Scan for the cell matching the given text and deliver its (x, y) coordinate at center. 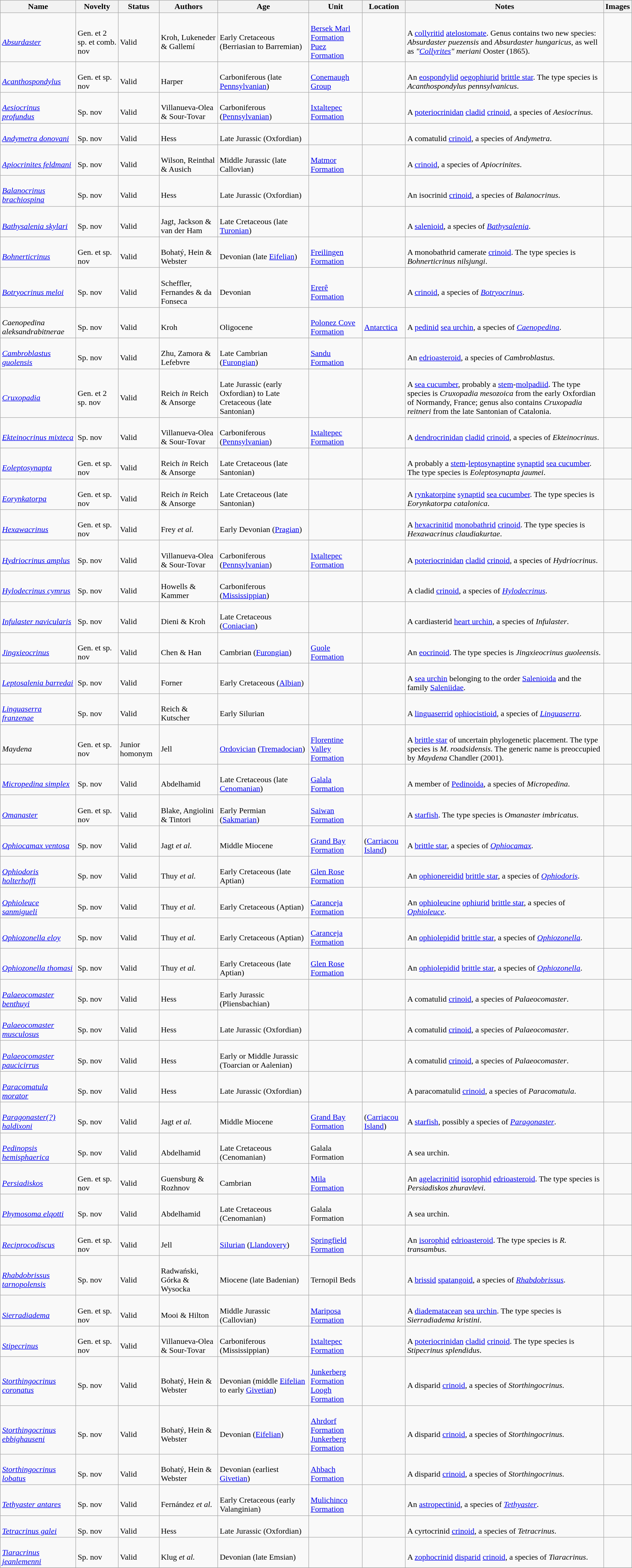
Eoleptosynapta (38, 464)
Tethyaster antares (38, 1500)
Reich & Kutscher (189, 709)
Ophiozonella thomasi (38, 964)
Andymetra donovani (38, 134)
A brittle star of uncertain phylogenetic placement. The type species is M. roadsidensis. The generic name is preoccupied by Maydena Chandler (2001). (504, 744)
Middle Jurassic (Callovian) (263, 1311)
Leptosalenia barredai (38, 678)
Klug et al. (189, 1553)
Cambrian (Furongian) (263, 648)
Rhabdobrissus tarnopolensis (38, 1275)
Bersek Marl Formation Puez Formation (335, 37)
An eospondylid oegophiurid brittle star. The type species is Acanthospondylus pennsylvanicus. (504, 77)
A starfish, possibly a species of Paragonaster. (504, 1117)
Maydena (38, 744)
Blake, Angiolini & Tintori (189, 810)
Chen & Han (189, 648)
Late Cretaceous (late Cenomanian) (263, 779)
Notes (504, 7)
Gen. et 2 sp. nov (97, 393)
Bathysalenia skylari (38, 221)
Polonez Cove Formation (335, 323)
Springfield Formation (335, 1240)
Saiwan Formation (335, 810)
Antarctica (384, 323)
Guole Formation (335, 648)
Devonian (earliest Givetian) (263, 1470)
A cyrtocrinid crinoid, a species of Tetracrinus. (504, 1526)
Ophiozonella eloy (38, 933)
Devonian (263, 288)
Ahbach Formation (335, 1470)
Kroh (189, 323)
Bohnerticrinus (38, 252)
Name (38, 7)
Authors (189, 7)
Sierradiadema (38, 1311)
Storthingocrinus coronatus (38, 1381)
Junkerberg Formation Loogh Formation (335, 1381)
Status (139, 7)
Junior homonym (139, 744)
Late Cretaceous (Coniacian) (263, 617)
Aesiocrinus profundus (38, 108)
Storthingocrinus ebbighauseni (38, 1430)
Devonian (late Emsian) (263, 1553)
Dieni & Kroh (189, 617)
A zophocrinid disparid crinoid, a species of Tiaracrinus. (504, 1553)
Mariposa Formation (335, 1311)
An astropectinid, a species of Tethyaster. (504, 1500)
Early Cretaceous (Albian) (263, 678)
Novelty (97, 7)
Frey et al. (189, 525)
Ordovician (Tremadocian) (263, 744)
An agelacrinitid isorophid edrioasteroid. The type species is Persiadiskos zhuravlevi. (504, 1179)
Balanocrinus brachiospina (38, 191)
Howells & Kammer (189, 586)
Early Cretaceous (early Valanginian) (263, 1500)
Devonian (Eifelian) (263, 1430)
Early Devonian (Pragian) (263, 525)
Hylodecrinus cymrus (38, 586)
Paragonaster(?) haldixoni (38, 1117)
A starfish. The type species is Omanaster imbricatus. (504, 810)
A rynkatorpine synaptid sea cucumber. The type species is Eorynkatorpa catalonica. (504, 494)
Persiadiskos (38, 1179)
Reciprocodiscus (38, 1240)
Early or Middle Jurassic (Toarcian or Aalenian) (263, 1056)
Tiaracrinus jeanlemenni (38, 1553)
A poteriocrinidan cladid crinoid, a species of Aesiocrinus. (504, 108)
Zhu, Zamora & Lefebvre (189, 353)
A member of Pedinoida, a species of Micropedina. (504, 779)
A paracomatulid crinoid, a species of Paracomatula. (504, 1087)
Ophiocamax ventosa (38, 841)
Linguaserra franzenae (38, 709)
A crinoid, a species of Apiocrinites. (504, 160)
An isocrinid crinoid, a species of Balanocrinus. (504, 191)
Early Silurian (263, 709)
Stipecrinus (38, 1341)
Unit (335, 7)
Sandu Formation (335, 353)
Late Cretaceous (late Turonian) (263, 221)
A dendrocrinidan cladid crinoid, a species of Ekteinocrinus. (504, 433)
Absurdaster (38, 37)
Late Jurassic (early Oxfordian) to Late Cretaceous (late Santonian) (263, 393)
Radwański, Górka & Wysocka (189, 1275)
An ophioleucine ophiurid brittle star, a species of Ophioleuce. (504, 903)
Florentine Valley Formation (335, 744)
Matmor Formation (335, 160)
Phymosoma elqotti (38, 1209)
Ophioleuce sanmigueli (38, 903)
Storthingocrinus lobatus (38, 1470)
Cambrian (263, 1179)
Hexawacrinus (38, 525)
A poteriocrinidan cladid crinoid. The type species is Stipecrinus splendidus. (504, 1341)
Palaeocomaster benthuyi (38, 995)
An eocrinoid. The type species is Jingxieocrinus guoleensis. (504, 648)
Kroh, Lukeneder & Gallemí (189, 37)
Images (618, 7)
A pedinid sea urchin, a species of Caenopedina. (504, 323)
Cruxopadia (38, 393)
Acanthospondylus (38, 77)
Freilingen Formation (335, 252)
Eorynkatorpa (38, 494)
A probably a stem-leptosynaptine synaptid sea cucumber. The type species is Eoleptosynapta jaumei. (504, 464)
A crinoid, a species of Botryocrinus. (504, 288)
A sea urchin belonging to the order Salenioida and the family Saleniidae. (504, 678)
Miocene (late Badenian) (263, 1275)
Gen. et 2 sp. et comb. nov (97, 37)
Tetracrinus galei (38, 1526)
Micropedina simplex (38, 779)
A diadematacean sea urchin. The type species is Sierradiadema kristini. (504, 1311)
Mulichinco Formation (335, 1500)
Carboniferous (late Pennsylvanian) (263, 77)
Jagt, Jackson & van der Ham (189, 221)
Apiocrinites feldmani (38, 160)
A hexacrinitid monobathrid crinoid. The type species is Hexawacrinus claudiakurtae. (504, 525)
Devonian (late Eifelian) (263, 252)
A poteriocrinidan cladid crinoid, a species of Hydriocrinus. (504, 556)
Ophiodoris holterhoffi (38, 872)
A comatulid crinoid, a species of Andymetra. (504, 134)
Paracomatula morator (38, 1087)
Oligocene (263, 323)
Harper (189, 77)
An ophionereidid brittle star, a species of Ophiodoris. (504, 872)
Ahrdorf Formation Junkerberg Formation (335, 1430)
Silurian (Llandovery) (263, 1240)
A brittle star, a species of Ophiocamax. (504, 841)
Location (384, 7)
Guensburg & Rozhnov (189, 1179)
Early Permian (Sakmarian) (263, 810)
Ekteinocrinus mixteca (38, 433)
Ererê Formation (335, 288)
Mila Formation (335, 1179)
Jingxieocrinus (38, 648)
Cambroblastus guolensis (38, 353)
An isorophid edrioasteroid. The type species is R. transambus. (504, 1240)
Devonian (middle Eifelian to early Givetian) (263, 1381)
Scheffler, Fernandes & da Fonseca (189, 288)
Ternopil Beds (335, 1275)
Omanaster (38, 810)
Wilson, Reinthal & Ausich (189, 160)
Palaeocomaster paucicirrus (38, 1056)
A cladid crinoid, a species of Hylodecrinus. (504, 586)
Late Cambrian (Furongian) (263, 353)
Middle Jurassic (late Callovian) (263, 160)
Botryocrinus meloi (38, 288)
A brissid spatangoid, a species of Rhabdobrissus. (504, 1275)
Forner (189, 678)
Fernández et al. (189, 1500)
Palaeocomaster musculosus (38, 1025)
A cardiasterid heart urchin, a species of Infulaster. (504, 617)
Hydriocrinus amplus (38, 556)
Caenopedina aleksandrabitnerae (38, 323)
Age (263, 7)
Mooi & Hilton (189, 1311)
A salenioid, a species of Bathysalenia. (504, 221)
Infulaster navicularis (38, 617)
Pedinopsis hemisphaerica (38, 1148)
A monobathrid camerate crinoid. The type species is Bohnerticrinus nilsjungi. (504, 252)
A linguaserrid ophiocistioid, a species of Linguaserra. (504, 709)
Early Cretaceous (Berriasian to Barremian) (263, 37)
Early Jurassic (Pliensbachian) (263, 995)
Conemaugh Group (335, 77)
An edrioasteroid, a species of Cambroblastus. (504, 353)
